Find where the given text appears and provide that cell's center as [X, Y] coordinate. 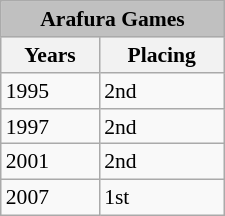
Placing [162, 55]
Years [50, 55]
1st [162, 197]
2007 [50, 197]
1995 [50, 91]
Arafura Games [113, 19]
2001 [50, 162]
1997 [50, 126]
